Search for the cell housing the specified text and yield its (x, y) center coordinate. 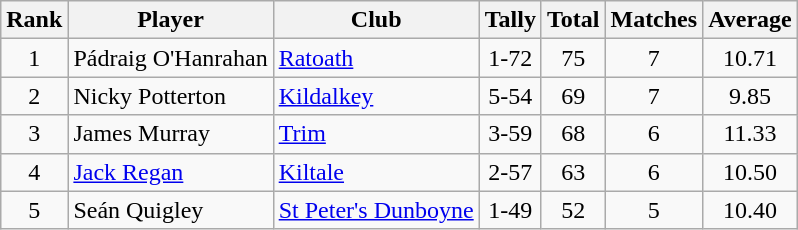
5-54 (510, 96)
Total (573, 20)
Average (750, 20)
1 (34, 58)
3 (34, 134)
9.85 (750, 96)
1-72 (510, 58)
11.33 (750, 134)
Kildalkey (376, 96)
Pádraig O'Hanrahan (170, 58)
Player (170, 20)
63 (573, 172)
Seán Quigley (170, 210)
10.50 (750, 172)
2-57 (510, 172)
10.40 (750, 210)
4 (34, 172)
Ratoath (376, 58)
Nicky Potterton (170, 96)
68 (573, 134)
69 (573, 96)
2 (34, 96)
3-59 (510, 134)
James Murray (170, 134)
Jack Regan (170, 172)
Club (376, 20)
10.71 (750, 58)
Rank (34, 20)
Tally (510, 20)
52 (573, 210)
1-49 (510, 210)
Kiltale (376, 172)
Matches (654, 20)
Trim (376, 134)
75 (573, 58)
St Peter's Dunboyne (376, 210)
